Capture the cell that displays the provided text and extract its [X, Y] central coordinate. 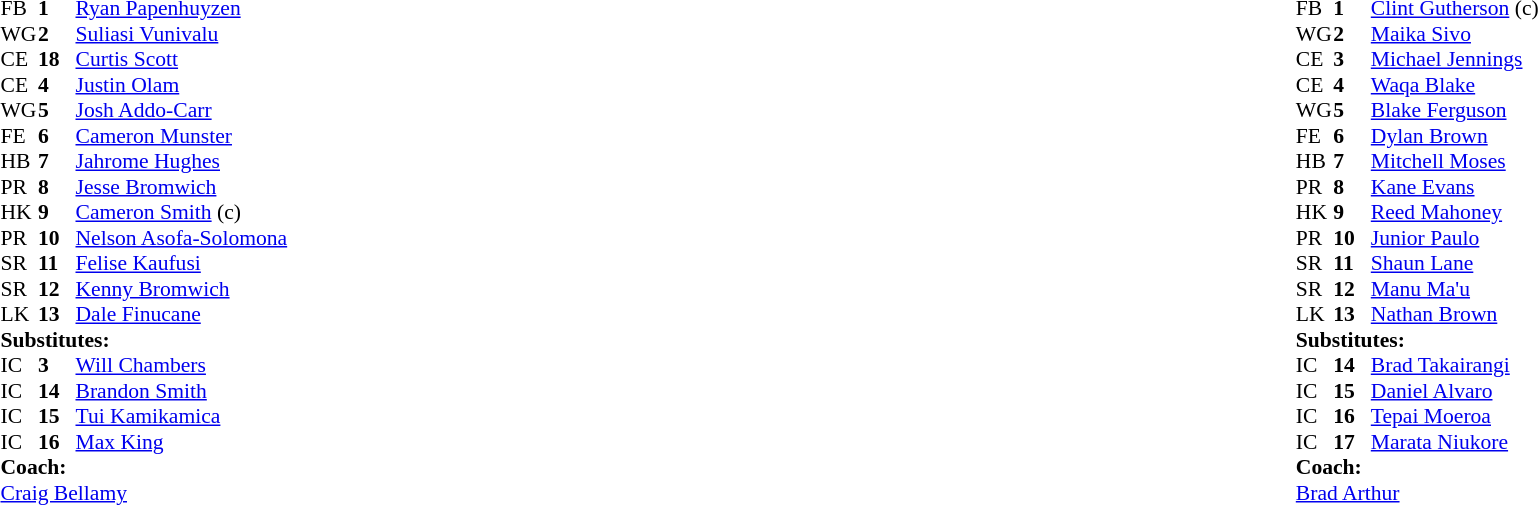
Substitutes: [144, 340]
17 [1352, 442]
Jesse Bromwich [182, 187]
Will Chambers [182, 365]
Kenny Bromwich [182, 289]
Coach: [144, 467]
Brandon Smith [182, 391]
Max King [182, 442]
Suliasi Vunivalu [182, 34]
18 [57, 59]
Justin Olam [182, 85]
Tui Kamikamica [182, 417]
Cameron Smith (c) [182, 213]
Josh Addo-Carr [182, 111]
Cameron Munster [182, 136]
Felise Kaufusi [182, 263]
Dale Finucane [182, 315]
Jahrome Hughes [182, 161]
Nelson Asofa-Solomona [182, 238]
Curtis Scott [182, 59]
